Scan for the cell matching the given text and deliver its (x, y) coordinate at center. 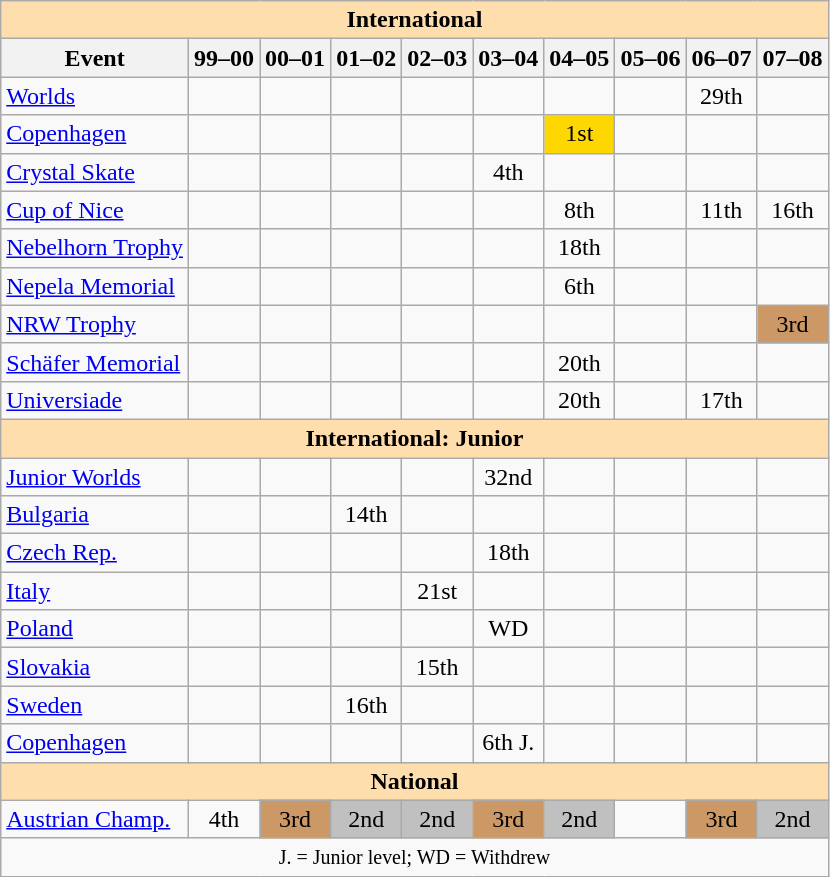
Event (95, 58)
6th (580, 286)
International: Junior (414, 438)
Czech Rep. (95, 553)
NRW Trophy (95, 324)
Schäfer Memorial (95, 362)
05–06 (650, 58)
15th (438, 667)
29th (722, 96)
06–07 (722, 58)
International (414, 20)
Slovakia (95, 667)
00–01 (296, 58)
07–08 (792, 58)
6th J. (508, 743)
8th (580, 210)
Crystal Skate (95, 172)
Austrian Champ. (95, 819)
Bulgaria (95, 515)
1st (580, 134)
17th (722, 400)
Nepela Memorial (95, 286)
01–02 (366, 58)
02–03 (438, 58)
14th (366, 515)
04–05 (580, 58)
32nd (508, 477)
Junior Worlds (95, 477)
Worlds (95, 96)
Italy (95, 591)
Sweden (95, 705)
11th (722, 210)
21st (438, 591)
99–00 (224, 58)
WD (508, 629)
Poland (95, 629)
National (414, 781)
J. = Junior level; WD = Withdrew (414, 857)
03–04 (508, 58)
Cup of Nice (95, 210)
Nebelhorn Trophy (95, 248)
Universiade (95, 400)
